Detect which cell encompasses the target text, then output its (X, Y) center coordinate. 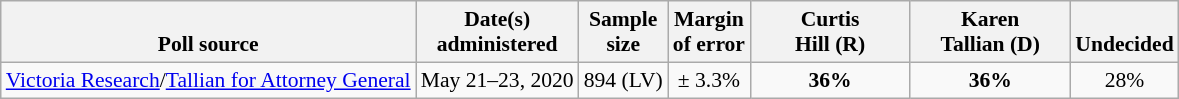
Victoria Research/Tallian for Attorney General (208, 80)
± 3.3% (709, 80)
Marginof error (709, 32)
Poll source (208, 32)
Undecided (1124, 32)
CurtisHill (R) (830, 32)
KarenTallian (D) (990, 32)
Date(s)administered (498, 32)
May 21–23, 2020 (498, 80)
894 (LV) (624, 80)
Samplesize (624, 32)
28% (1124, 80)
